Output the (X, Y) coordinate of the center of the cell containing the given text.  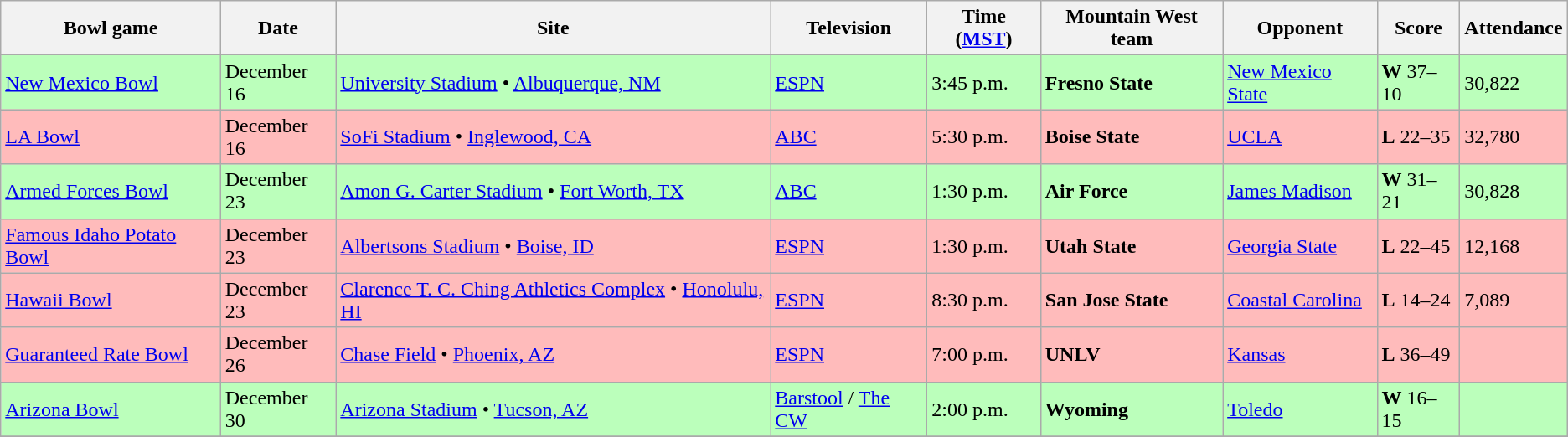
Famous Idaho Potato Bowl (111, 246)
Opponent (1300, 28)
Air Force (1131, 191)
Utah State (1131, 246)
LA Bowl (111, 137)
Amon G. Carter Stadium • Fort Worth, TX (553, 191)
L 22–35 (1419, 137)
Albertsons Stadium • Boise, ID (553, 246)
W 16–15 (1419, 409)
30,822 (1514, 82)
James Madison (1300, 191)
Site (553, 28)
Armed Forces Bowl (111, 191)
Time (MST) (983, 28)
L 22–45 (1419, 246)
8:30 p.m. (983, 300)
Fresno State (1131, 82)
2:00 p.m. (983, 409)
W 31–21 (1419, 191)
Bowl game (111, 28)
Wyoming (1131, 409)
Kansas (1300, 355)
Coastal Carolina (1300, 300)
Arizona Bowl (111, 409)
December 26 (278, 355)
Chase Field • Phoenix, AZ (553, 355)
W 37–10 (1419, 82)
L 14–24 (1419, 300)
UCLA (1300, 137)
7:00 p.m. (983, 355)
3:45 p.m. (983, 82)
Mountain West team (1131, 28)
Barstool / The CW (849, 409)
12,168 (1514, 246)
Hawaii Bowl (111, 300)
Attendance (1514, 28)
New Mexico State (1300, 82)
32,780 (1514, 137)
Clarence T. C. Ching Athletics Complex • Honolulu, HI (553, 300)
Toledo (1300, 409)
Date (278, 28)
Score (1419, 28)
Boise State (1131, 137)
7,089 (1514, 300)
Television (849, 28)
University Stadium • Albuquerque, NM (553, 82)
30,828 (1514, 191)
SoFi Stadium • Inglewood, CA (553, 137)
New Mexico Bowl (111, 82)
December 30 (278, 409)
5:30 p.m. (983, 137)
San Jose State (1131, 300)
Georgia State (1300, 246)
Arizona Stadium • Tucson, AZ (553, 409)
UNLV (1131, 355)
L 36–49 (1419, 355)
Guaranteed Rate Bowl (111, 355)
